Return (x, y) of the center of cell containing provided text 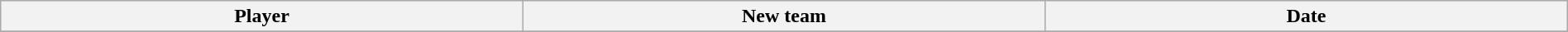
Player (262, 16)
Date (1307, 16)
New team (784, 16)
